Extract the (X, Y) coordinate from the center of the cell holding the provided text.  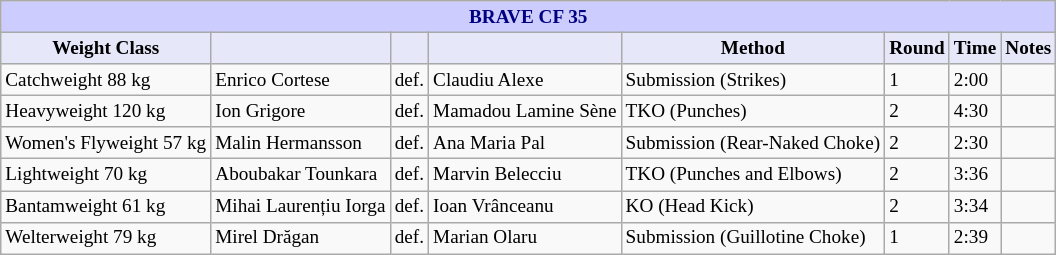
3:36 (974, 175)
Submission (Rear-Naked Choke) (753, 143)
2:00 (974, 80)
4:30 (974, 111)
Women's Flyweight 57 kg (106, 143)
Notes (1028, 48)
Lightweight 70 kg (106, 175)
Mihai Laurențiu Iorga (300, 206)
3:34 (974, 206)
Welterweight 79 kg (106, 238)
Ioan Vrânceanu (526, 206)
TKO (Punches and Elbows) (753, 175)
Catchweight 88 kg (106, 80)
Weight Class (106, 48)
BRAVE CF 35 (528, 17)
Malin Hermansson (300, 143)
Bantamweight 61 kg (106, 206)
Marvin Belecciu (526, 175)
TKO (Punches) (753, 111)
Heavyweight 120 kg (106, 111)
Time (974, 48)
Round (918, 48)
Submission (Strikes) (753, 80)
Enrico Cortese (300, 80)
Ana Maria Pal (526, 143)
Mamadou Lamine Sène (526, 111)
Marian Olaru (526, 238)
Submission (Guillotine Choke) (753, 238)
Method (753, 48)
Claudiu Alexe (526, 80)
2:30 (974, 143)
Mirel Drăgan (300, 238)
KO (Head Kick) (753, 206)
Ion Grigore (300, 111)
2:39 (974, 238)
Aboubakar Tounkara (300, 175)
